For the text-containing cell, return its midpoint in (X, Y) coordinate format. 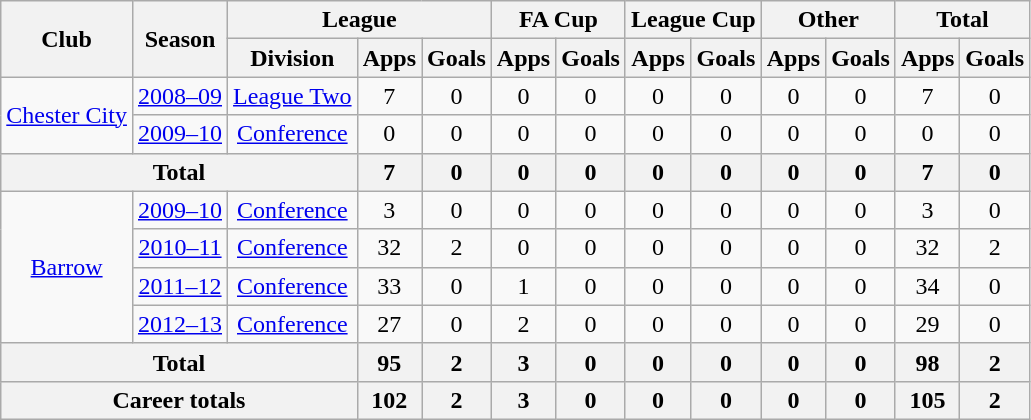
Other (828, 20)
33 (389, 286)
1 (523, 286)
98 (927, 362)
FA Cup (558, 20)
2011–12 (180, 286)
2012–13 (180, 324)
95 (389, 362)
League Two (293, 96)
105 (927, 400)
Career totals (179, 400)
League Cup (693, 20)
Club (67, 39)
Division (293, 58)
34 (927, 286)
Season (180, 39)
29 (927, 324)
102 (389, 400)
27 (389, 324)
2008–09 (180, 96)
Chester City (67, 115)
Barrow (67, 267)
League (360, 20)
2010–11 (180, 248)
